Search for the cell housing the specified text and yield its (X, Y) center coordinate. 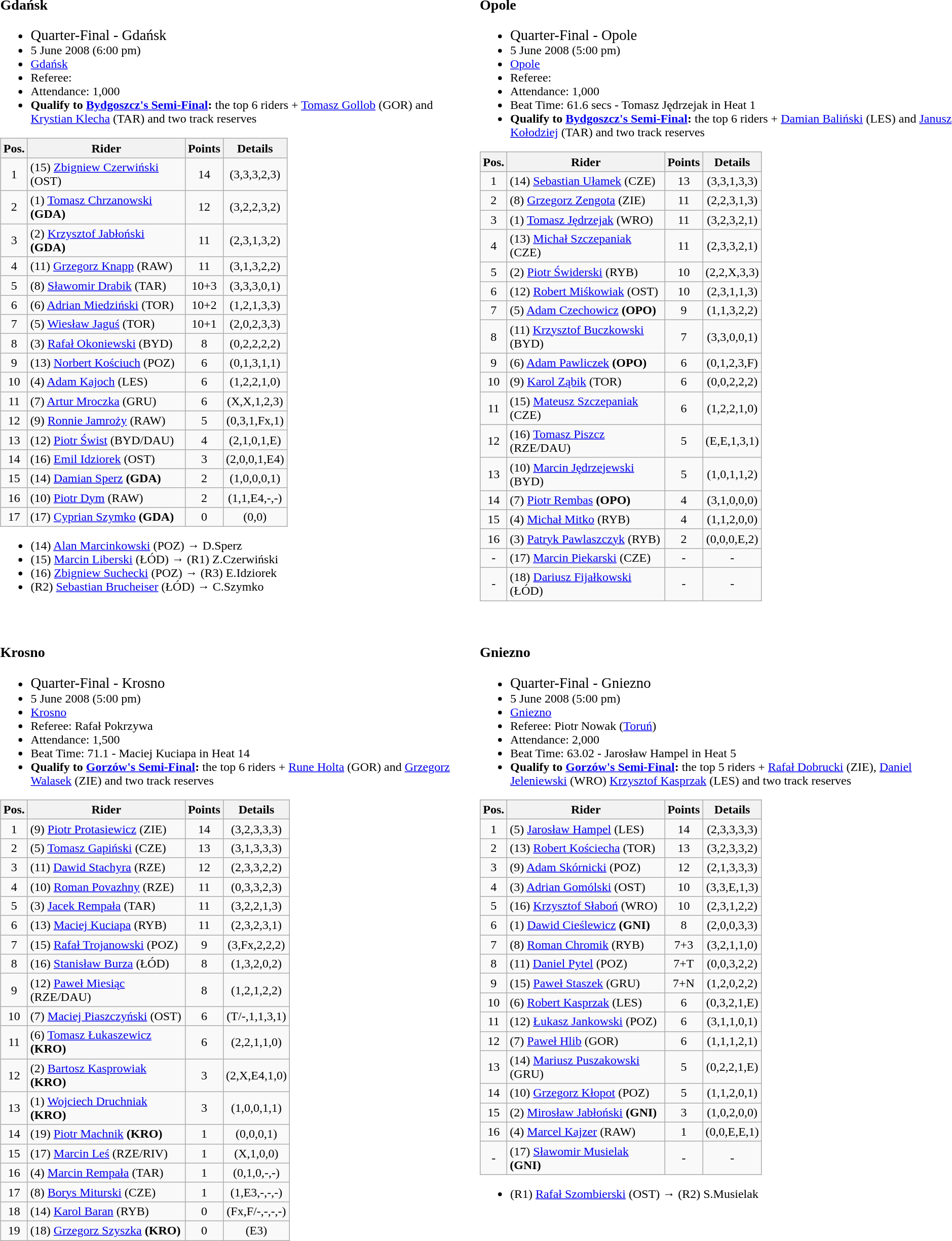
(Fx,F/-,-,-,-) (256, 1211)
(8) Sławomir Drabik (TAR) (106, 286)
(16) Tomasz Piszcz (RZE/DAU) (586, 441)
(16) Stanisław Burza (ŁÓD) (106, 964)
(3,3,0,0,1) (732, 336)
(E,E,1,3,1) (732, 441)
(1,0,1,1,2) (732, 474)
10+3 (204, 286)
(2,3,3,2,1) (732, 246)
(1,2,1,2,2) (256, 990)
(15) Paweł Staszek (GRU) (586, 983)
(10) Piotr Dym (RAW) (106, 497)
(7) Maciej Piaszczyński (OST) (106, 1016)
(1,1,E4,-,-) (255, 497)
19 (14, 1230)
(10) Grzegorz Kłopot (POZ) (586, 1093)
(3,2,3,2,1) (732, 220)
(6) Tomasz Łukaszewicz (KRO) (106, 1042)
(1,0,0,0,1) (255, 478)
(13) Robert Kościecha (TOR) (586, 848)
(11) Dawid Stachyra (RZE) (106, 867)
(2,0,0,3,3) (732, 925)
(4) Michał Mitko (RYB) (586, 519)
(7) Piotr Rembas (OPO) (586, 500)
(8) Roman Chromik (RYB) (586, 945)
(5) Wiesław Jaguś (TOR) (106, 324)
(1,3,2,0,2) (256, 964)
(1,1,3,2,2) (732, 311)
(6) Adam Pawliczek (OPO) (586, 363)
(13) Maciej Kuciapa (RYB) (106, 925)
(4) Adam Kajoch (LES) (106, 382)
(3,2,3,3,2) (732, 848)
(1,2,1,3,3) (255, 305)
(2,2,1,1,0) (256, 1042)
(3,3,3,2,3) (255, 174)
(0,0,E,E,1) (732, 1132)
(3,3,E,1,3) (732, 887)
(1,1,2,0,1) (732, 1093)
(0,2,2,2,2) (255, 343)
(2,2,X,3,3) (732, 272)
(12) Łukasz Jankowski (POZ) (586, 1022)
(9) Adam Skórnicki (POZ) (586, 867)
(3) Rafał Okoniewski (BYD) (106, 343)
(0,3,2,1,E) (732, 1002)
(0,1,0,-,-) (256, 1173)
(0,3,3,2,3) (256, 887)
(3,2,3,3,3) (256, 829)
(2,X,E4,1,0) (256, 1075)
(17) Sławomir Musielak (GNI) (586, 1158)
(5) Tomasz Gapiński (CZE) (106, 848)
(2,3,1,3,2) (255, 240)
(0,0,2,2,2) (732, 382)
(2,3,2,3,1) (256, 925)
(12) Piotr Świst (BYD/DAU) (106, 440)
(0,0,0,E,2) (732, 538)
18 (14, 1211)
(10) Roman Povazhny (RZE) (106, 887)
(18) Grzegorz Szyszka (KRO) (106, 1230)
(11) Daniel Pytel (POZ) (586, 964)
(3) Jacek Rempała (TAR) (106, 906)
(17) Cyprian Szymko (GDA) (106, 517)
(1) Dawid Cieślewicz (GNI) (586, 925)
(17) Marcin Piekarski (CZE) (586, 558)
(0,1,3,1,1) (255, 363)
(15) Mateusz Szczepaniak (CZE) (586, 408)
(3,1,3,3,3) (256, 848)
(2,1,3,3,3) (732, 867)
(2,1,0,1,E) (255, 440)
(2,3,1,2,2) (732, 906)
10+1 (204, 324)
(3,1,3,2,2) (255, 266)
(15) Zbigniew Czerwiński (OST) (106, 174)
(7) Paweł Hlib (GOR) (586, 1041)
(14) Sebastian Ułamek (CZE) (586, 181)
(15) Rafał Trojanowski (POZ) (106, 945)
(0,2,2,1,E) (732, 1067)
(9) Ronnie Jamroży (RAW) (106, 420)
7+N (684, 983)
(1,2,0,2,2) (732, 983)
(1,0,2,0,0) (732, 1112)
(12) Robert Miśkowiak (OST) (586, 291)
(9) Piotr Protasiewicz (ZIE) (106, 829)
(16) Krzysztof Słaboń (WRO) (586, 906)
(4) Marcin Rempała (TAR) (106, 1173)
(2,0,0,1,E4) (255, 459)
(0,1,2,3,F) (732, 363)
(14) Mariusz Puszakowski (GRU) (586, 1067)
(1,0,0,1,1) (256, 1108)
7+3 (684, 945)
(17) Marcin Leś (RZE/RIV) (106, 1153)
(3,Fx,2,2,2) (256, 945)
(3,2,1,1,0) (732, 945)
(2) Bartosz Kasprowiak (KRO) (106, 1075)
(13) Norbert Kościuch (POZ) (106, 363)
(E3) (256, 1230)
(2,3,3,2,2) (256, 867)
(6) Robert Kasprzak (LES) (586, 1002)
(2) Krzysztof Jabłoński (GDA) (106, 240)
(0,3,1,Fx,1) (255, 420)
(2) Piotr Świderski (RYB) (586, 272)
(10) Marcin Jędrzejewski (BYD) (586, 474)
(2,0,2,3,3) (255, 324)
(T/-,1,1,3,1) (256, 1016)
(9) Karol Ząbik (TOR) (586, 382)
(13) Michał Szczepaniak (CZE) (586, 246)
(1) Wojciech Druchniak (KRO) (106, 1108)
(0,0,3,2,2) (732, 964)
(1) Tomasz Chrzanowski (GDA) (106, 208)
(7) Artur Mroczka (GRU) (106, 401)
(18) Dariusz Fijałkowski (ŁÓD) (586, 585)
(0,0) (255, 517)
(3,3,3,0,1) (255, 286)
(19) Piotr Machnik (KRO) (106, 1134)
(3,2,2,3,2) (255, 208)
(0,0,0,1) (256, 1134)
(X,1,0,0) (256, 1153)
(1,E3,-,-,-) (256, 1192)
(3,1,0,0,0) (732, 500)
(4) Marcel Kajzer (RAW) (586, 1132)
(5) Jarosław Hampel (LES) (586, 829)
10+2 (204, 305)
(1) Tomasz Jędrzejak (WRO) (586, 220)
(3,1,1,0,1) (732, 1022)
(8) Grzegorz Zengota (ZIE) (586, 201)
(2,3,1,1,3) (732, 291)
(3,2,2,1,3) (256, 906)
(1,1,2,0,0) (732, 519)
(16) Emil Idziorek (OST) (106, 459)
(2) Mirosław Jabłoński (GNI) (586, 1112)
(X,X,1,2,3) (255, 401)
(1,1,1,2,1) (732, 1041)
(3) Adrian Gomólski (OST) (586, 887)
(3,3,1,3,3) (732, 181)
(11) Krzysztof Buczkowski (BYD) (586, 336)
7+T (684, 964)
(12) Paweł Miesiąc (RZE/DAU) (106, 990)
(5) Adam Czechowicz (OPO) (586, 311)
(6) Adrian Miedziński (TOR) (106, 305)
(2,3,3,3,3) (732, 829)
(11) Grzegorz Knapp (RAW) (106, 266)
(3) Patryk Pawlaszczyk (RYB) (586, 538)
(2,2,3,1,3) (732, 201)
(14) Karol Baran (RYB) (106, 1211)
(14) Damian Sperz (GDA) (106, 478)
(8) Borys Miturski (CZE) (106, 1192)
